Locate the cell with the specified text and output its (x, y) center coordinate. 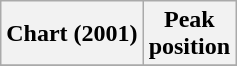
Peakposition (189, 34)
Chart (2001) (72, 34)
